For the text-containing cell, return its midpoint in (X, Y) coordinate format. 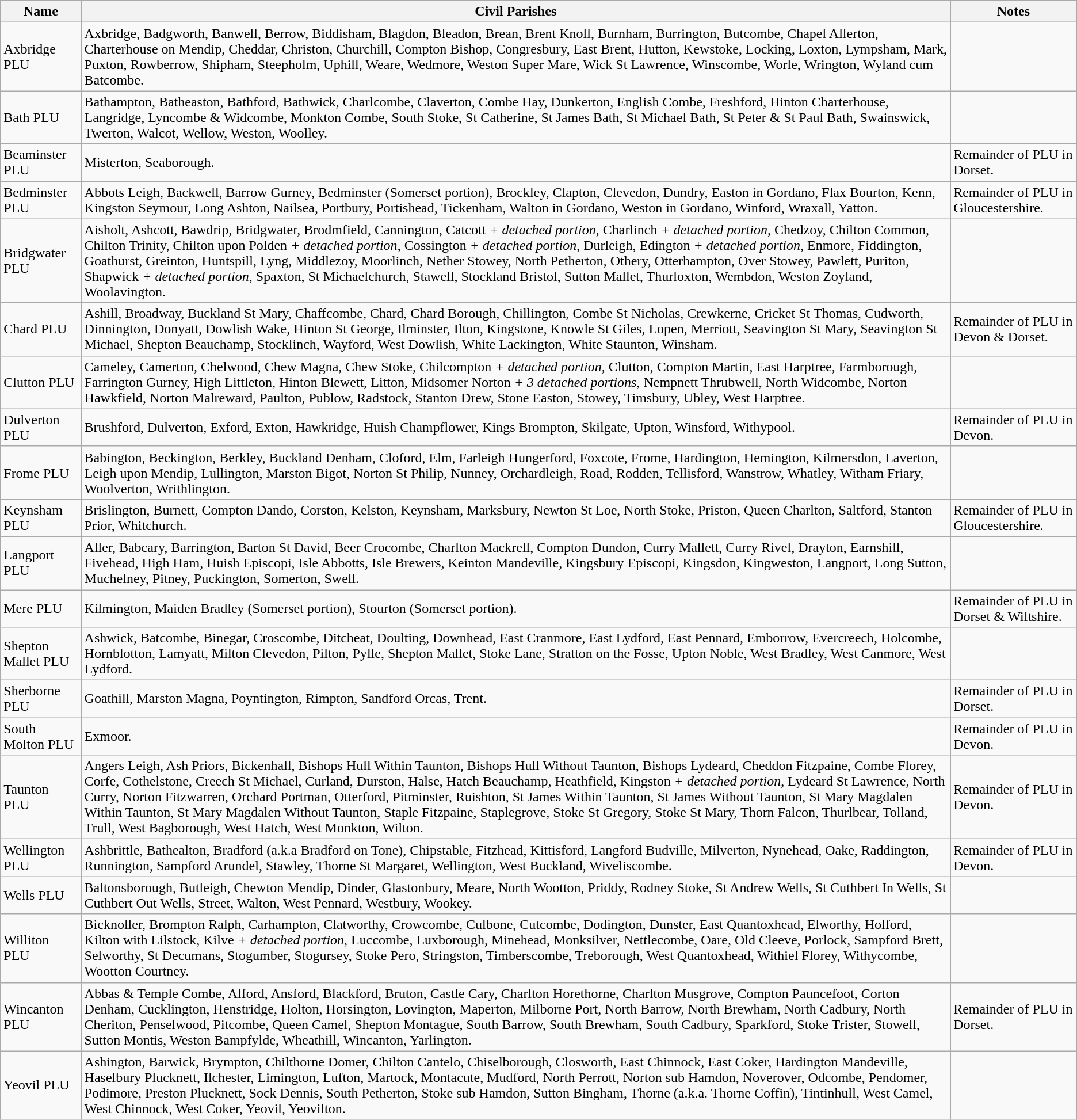
Clutton PLU (41, 382)
Remainder of PLU in Devon & Dorset. (1014, 329)
Frome PLU (41, 473)
Wellington PLU (41, 858)
Bedminster PLU (41, 200)
Langport PLU (41, 563)
Dulverton PLU (41, 427)
Name (41, 12)
Remainder of PLU in Dorset & Wiltshire. (1014, 608)
Keynsham PLU (41, 518)
Williton PLU (41, 948)
Exmoor. (515, 737)
Yeovil PLU (41, 1085)
Wells PLU (41, 896)
Bridgwater PLU (41, 261)
Chard PLU (41, 329)
Mere PLU (41, 608)
Shepton Mallet PLU (41, 654)
Bath PLU (41, 117)
Beaminster PLU (41, 162)
South Molton PLU (41, 737)
Wincanton PLU (41, 1016)
Axbridge PLU (41, 56)
Brushford, Dulverton, Exford, Exton, Hawkridge, Huish Champflower, Kings Brompton, Skilgate, Upton, Winsford, Withypool. (515, 427)
Taunton PLU (41, 797)
Notes (1014, 12)
Goathill, Marston Magna, Poyntington, Rimpton, Sandford Orcas, Trent. (515, 699)
Civil Parishes (515, 12)
Kilmington, Maiden Bradley (Somerset portion), Stourton (Somerset portion). (515, 608)
Misterton, Seaborough. (515, 162)
Sherborne PLU (41, 699)
